Identify which cell holds the provided text, then report its [x, y] central coordinate. 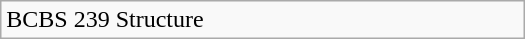
BCBS 239 Structure [263, 20]
